Capture the cell that displays the provided text and extract its (x, y) central coordinate. 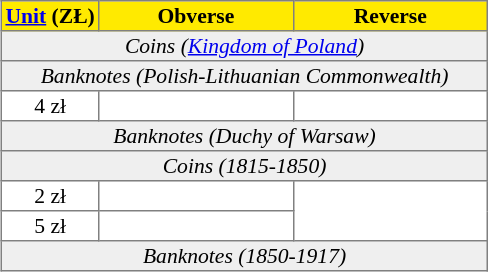
Coins (1815-1850) (245, 166)
Banknotes (Duchy of Warsaw) (245, 136)
5 zł (50, 226)
Banknotes (1850-1917) (245, 256)
Coins (Kingdom of Poland) (245, 46)
2 zł (50, 196)
4 zł (50, 106)
Unit (ZŁ) (50, 16)
Banknotes (Polish-Lithuanian Commonwealth) (245, 76)
Reverse (390, 16)
Obverse (196, 16)
